Return the [X, Y] coordinate for the center point of the cell that contains the specified text.  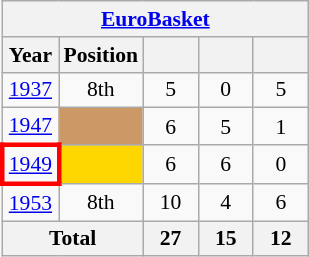
1949 [30, 164]
Year [30, 55]
1937 [30, 90]
EuroBasket [155, 19]
15 [226, 239]
12 [280, 239]
10 [170, 202]
1 [280, 126]
27 [170, 239]
1953 [30, 202]
Total [72, 239]
1947 [30, 126]
4 [226, 202]
Position [101, 55]
